Detect which cell encompasses the target text, then output its [X, Y] center coordinate. 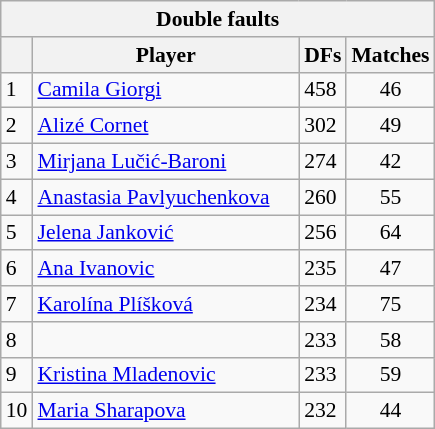
234 [322, 304]
2 [17, 126]
49 [390, 126]
59 [390, 375]
4 [17, 197]
Jelena Janković [166, 233]
75 [390, 304]
274 [322, 162]
Matches [390, 55]
64 [390, 233]
260 [322, 197]
Kristina Mladenovic [166, 375]
1 [17, 90]
DFs [322, 55]
Double faults [218, 19]
5 [17, 233]
42 [390, 162]
55 [390, 197]
Player [166, 55]
Camila Giorgi [166, 90]
Maria Sharapova [166, 411]
46 [390, 90]
Karolína Plíšková [166, 304]
Ana Ivanovic [166, 269]
Alizé Cornet [166, 126]
232 [322, 411]
7 [17, 304]
6 [17, 269]
58 [390, 340]
458 [322, 90]
47 [390, 269]
235 [322, 269]
3 [17, 162]
256 [322, 233]
8 [17, 340]
Anastasia Pavlyuchenkova [166, 197]
302 [322, 126]
Mirjana Lučić-Baroni [166, 162]
9 [17, 375]
44 [390, 411]
10 [17, 411]
